Scan for the cell matching the given text and deliver its (X, Y) coordinate at center. 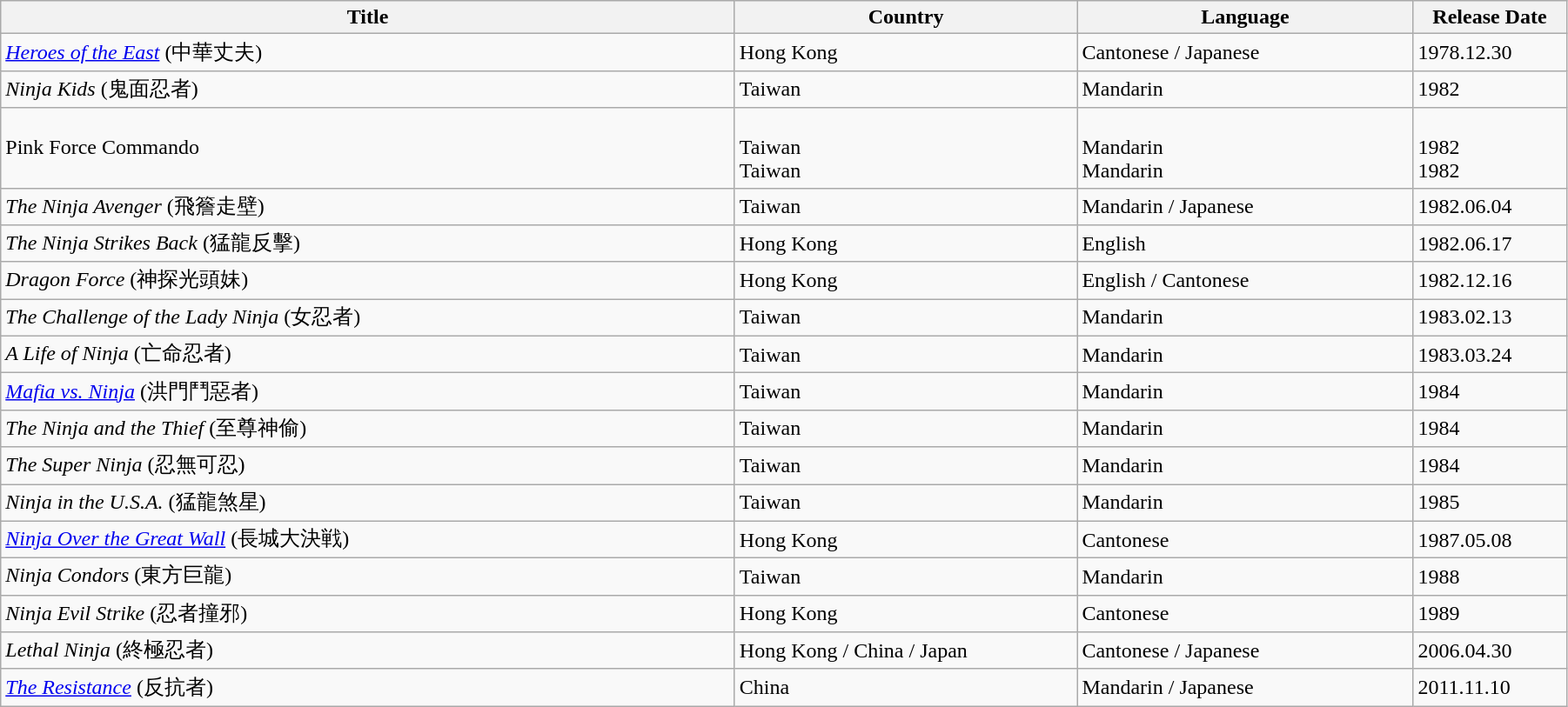
Release Date (1490, 17)
Ninja Evil Strike (忍者撞邪) (368, 614)
Dragon Force (神探光頭妹) (368, 280)
1989 (1490, 614)
The Super Ninja (忍無可忍) (368, 466)
A Life of Ninja (亡命忍者) (368, 355)
Ninja Over the Great Wall (長城大決戦) (368, 539)
English (1245, 243)
Title (368, 17)
19821982 (1490, 148)
Lethal Ninja (終極忍者) (368, 650)
1982.06.17 (1490, 243)
1983.02.13 (1490, 318)
Pink Force Commando (368, 148)
TaiwanTaiwan (906, 148)
The Ninja and the Thief (至尊神偷) (368, 428)
The Ninja Avenger (飛簷走壁) (368, 207)
Ninja Kids (鬼面忍者) (368, 89)
2011.11.10 (1490, 687)
1982.06.04 (1490, 207)
English / Cantonese (1245, 280)
1983.03.24 (1490, 355)
Country (906, 17)
1985 (1490, 503)
China (906, 687)
1988 (1490, 577)
Mafia vs. Ninja (洪門鬥惡者) (368, 391)
Ninja Condors (東方巨龍) (368, 577)
1987.05.08 (1490, 539)
1978.12.30 (1490, 52)
Hong Kong / China / Japan (906, 650)
Ninja in the U.S.A. (猛龍煞星) (368, 503)
MandarinMandarin (1245, 148)
Language (1245, 17)
The Resistance (反抗者) (368, 687)
Heroes of the East (中華丈夫) (368, 52)
The Challenge of the Lady Ninja (女忍者) (368, 318)
1982.12.16 (1490, 280)
1982 (1490, 89)
The Ninja Strikes Back (猛龍反擊) (368, 243)
2006.04.30 (1490, 650)
